Detect which cell encompasses the target text, then output its (x, y) center coordinate. 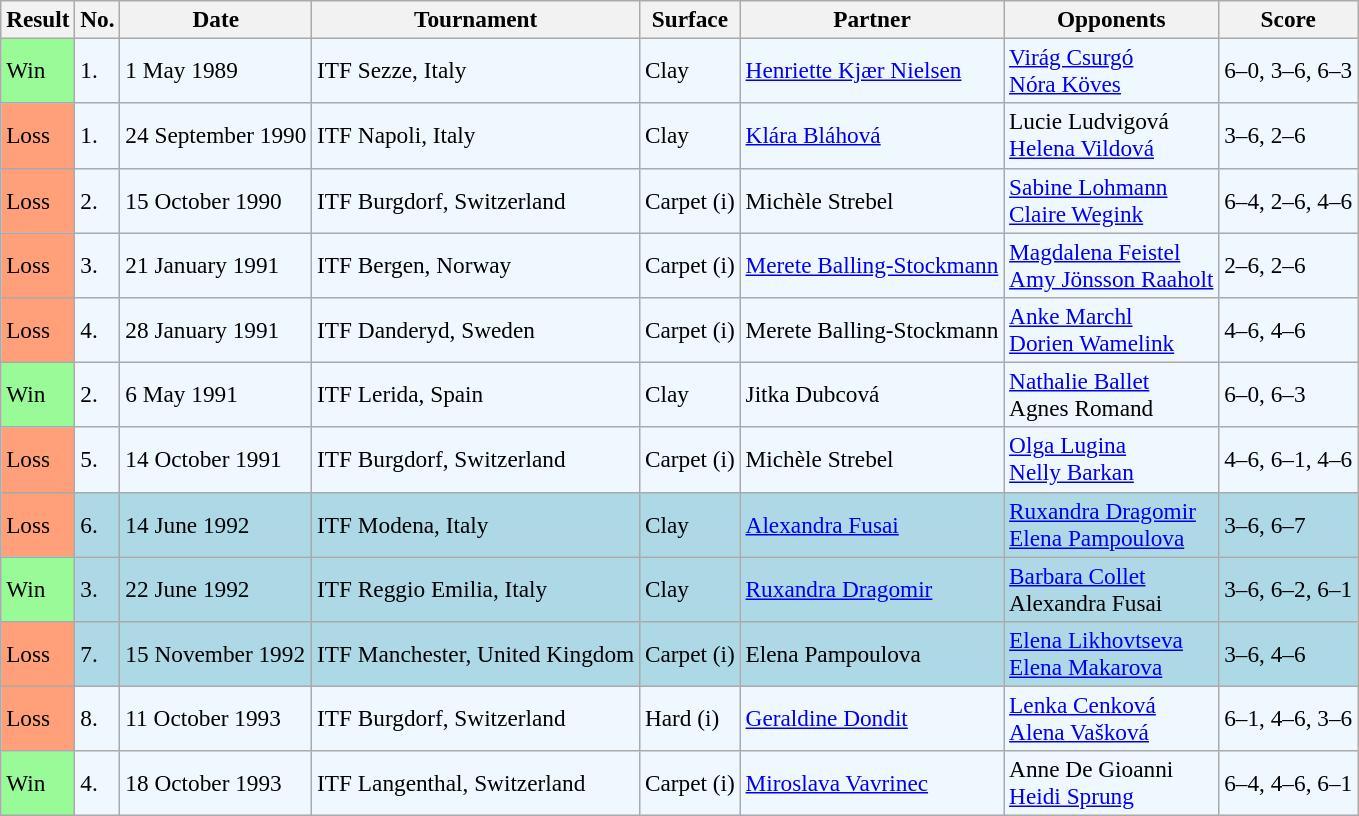
7. (98, 654)
15 November 1992 (216, 654)
Lenka Cenková Alena Vašková (1112, 718)
ITF Sezze, Italy (476, 70)
14 June 1992 (216, 524)
Partner (872, 19)
Surface (690, 19)
Opponents (1112, 19)
Miroslava Vavrinec (872, 784)
Jitka Dubcová (872, 394)
ITF Lerida, Spain (476, 394)
18 October 1993 (216, 784)
4–6, 4–6 (1288, 330)
22 June 1992 (216, 588)
Result (38, 19)
Geraldine Dondit (872, 718)
Date (216, 19)
Anke Marchl Dorien Wamelink (1112, 330)
15 October 1990 (216, 200)
Alexandra Fusai (872, 524)
ITF Modena, Italy (476, 524)
ITF Manchester, United Kingdom (476, 654)
6 May 1991 (216, 394)
6. (98, 524)
Magdalena Feistel Amy Jönsson Raaholt (1112, 264)
Hard (i) (690, 718)
24 September 1990 (216, 136)
Ruxandra Dragomir (872, 588)
ITF Reggio Emilia, Italy (476, 588)
3–6, 2–6 (1288, 136)
2–6, 2–6 (1288, 264)
Ruxandra Dragomir Elena Pampoulova (1112, 524)
Klára Bláhová (872, 136)
Nathalie Ballet Agnes Romand (1112, 394)
No. (98, 19)
3–6, 6–2, 6–1 (1288, 588)
ITF Danderyd, Sweden (476, 330)
Henriette Kjær Nielsen (872, 70)
14 October 1991 (216, 460)
Score (1288, 19)
Tournament (476, 19)
6–0, 3–6, 6–3 (1288, 70)
ITF Langenthal, Switzerland (476, 784)
3–6, 4–6 (1288, 654)
Sabine Lohmann Claire Wegink (1112, 200)
ITF Bergen, Norway (476, 264)
5. (98, 460)
ITF Napoli, Italy (476, 136)
Anne De Gioanni Heidi Sprung (1112, 784)
Lucie Ludvigová Helena Vildová (1112, 136)
4–6, 6–1, 4–6 (1288, 460)
Olga Lugina Nelly Barkan (1112, 460)
11 October 1993 (216, 718)
6–4, 2–6, 4–6 (1288, 200)
6–0, 6–3 (1288, 394)
Barbara Collet Alexandra Fusai (1112, 588)
8. (98, 718)
6–1, 4–6, 3–6 (1288, 718)
1 May 1989 (216, 70)
Virág Csurgó Nóra Köves (1112, 70)
Elena Pampoulova (872, 654)
Elena Likhovtseva Elena Makarova (1112, 654)
28 January 1991 (216, 330)
6–4, 4–6, 6–1 (1288, 784)
21 January 1991 (216, 264)
3–6, 6–7 (1288, 524)
